Scan for the cell matching the given text and deliver its (x, y) coordinate at center. 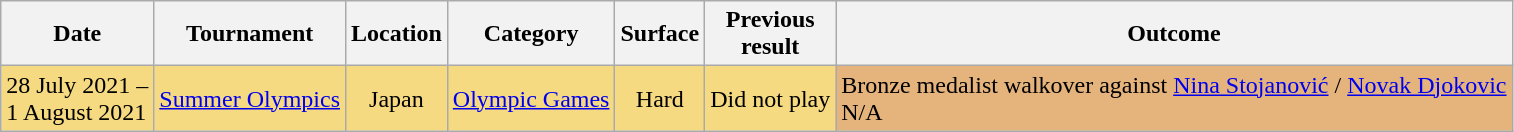
Outcome (1174, 34)
Date (78, 34)
Hard (660, 98)
Surface (660, 34)
Olympic Games (531, 98)
Summer Olympics (250, 98)
Bronze medalist walkover against Nina Stojanović / Novak DjokovicN/A (1174, 98)
Category (531, 34)
Previousresult (770, 34)
Did not play (770, 98)
Location (397, 34)
Japan (397, 98)
28 July 2021 –1 August 2021 (78, 98)
Tournament (250, 34)
